From the cell containing the given text, extract its center point as (x, y) coordinate. 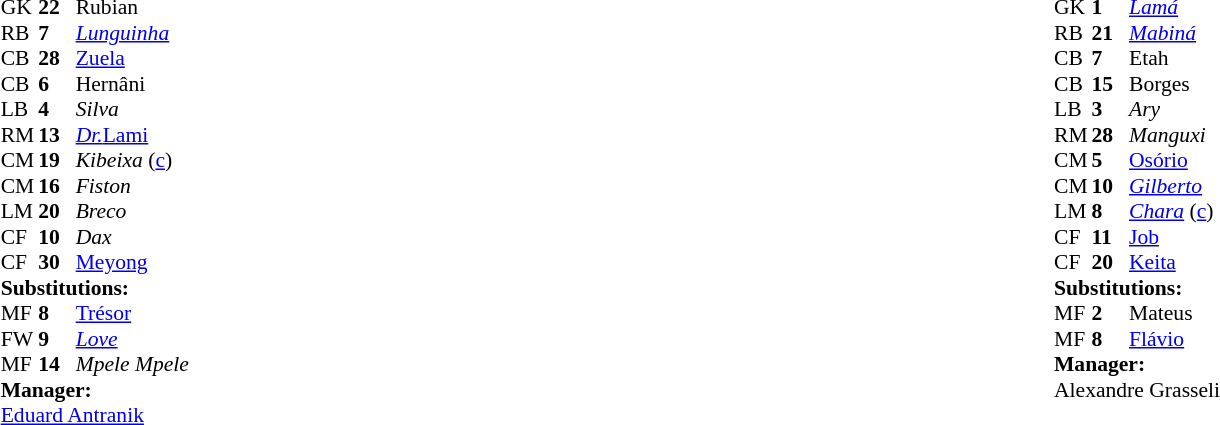
Lunguinha (132, 33)
Mateus (1174, 313)
Zuela (132, 59)
2 (1110, 313)
Gilberto (1174, 186)
Dax (132, 237)
Meyong (132, 263)
Ary (1174, 109)
FW (20, 339)
9 (57, 339)
21 (1110, 33)
Love (132, 339)
4 (57, 109)
16 (57, 186)
Borges (1174, 84)
Etah (1174, 59)
Mpele Mpele (132, 365)
Hernâni (132, 84)
Keita (1174, 263)
Flávio (1174, 339)
14 (57, 365)
Osório (1174, 161)
Breco (132, 211)
Trésor (132, 313)
13 (57, 135)
Manguxi (1174, 135)
Mabiná (1174, 33)
Kibeixa (c) (132, 161)
15 (1110, 84)
Dr.Lami (132, 135)
Silva (132, 109)
11 (1110, 237)
Alexandre Grasseli (1137, 390)
Job (1174, 237)
3 (1110, 109)
Chara (c) (1174, 211)
Fiston (132, 186)
19 (57, 161)
5 (1110, 161)
6 (57, 84)
30 (57, 263)
